From the cell containing the given text, extract its center point as (X, Y) coordinate. 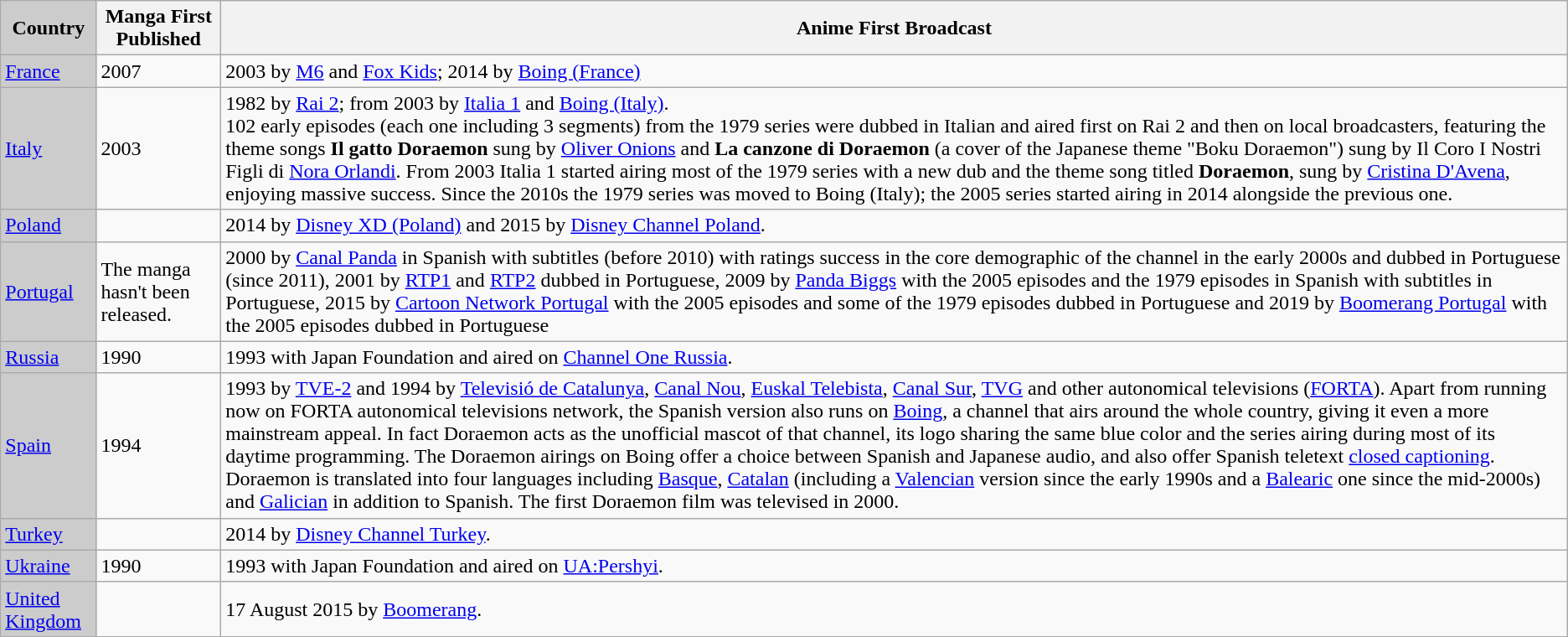
2014 by Disney XD (Poland) and 2015 by Disney Channel Poland. (895, 225)
The manga hasn't been released. (159, 292)
2007 (159, 71)
Turkey (49, 534)
France (49, 71)
1994 (159, 446)
Manga First Published (159, 28)
2003 by M6 and Fox Kids; 2014 by Boing (France) (895, 71)
Poland (49, 225)
Anime First Broadcast (895, 28)
17 August 2015 by Boomerang. (895, 609)
2003 (159, 148)
United Kingdom (49, 609)
Italy (49, 148)
2014 by Disney Channel Turkey. (895, 534)
Russia (49, 357)
Country (49, 28)
1993 with Japan Foundation and aired on UA:Pershyi. (895, 566)
1993 with Japan Foundation and aired on Channel One Russia. (895, 357)
Spain (49, 446)
Portugal (49, 292)
Ukraine (49, 566)
